Identify which cell holds the provided text, then report its [x, y] central coordinate. 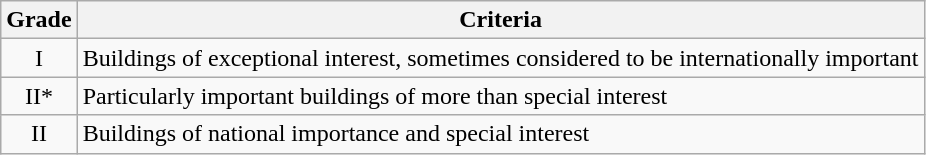
Buildings of exceptional interest, sometimes considered to be internationally important [500, 58]
Particularly important buildings of more than special interest [500, 96]
Criteria [500, 20]
I [39, 58]
II* [39, 96]
II [39, 134]
Grade [39, 20]
Buildings of national importance and special interest [500, 134]
